Return (x, y) of the center of cell containing provided text 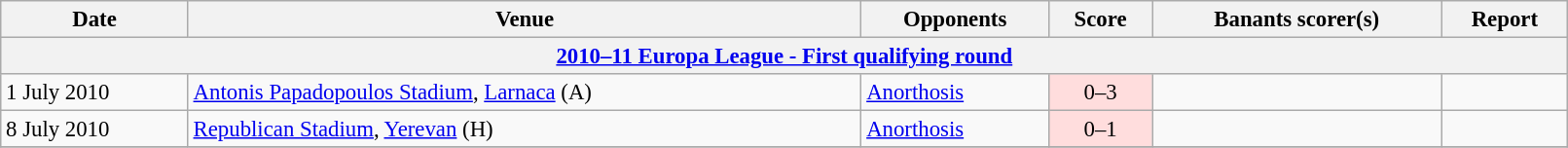
1 July 2010 (95, 92)
Date (95, 19)
Report (1505, 19)
Opponents (956, 19)
Antonis Papadopoulos Stadium, Larnaca (A) (525, 92)
8 July 2010 (95, 129)
0–3 (1100, 92)
Venue (525, 19)
Republican Stadium, Yerevan (H) (525, 129)
0–1 (1100, 129)
Score (1100, 19)
2010–11 Europa League - First qualifying round (784, 56)
Banants scorer(s) (1296, 19)
